Find where the given text appears and provide that cell's center as [x, y] coordinate. 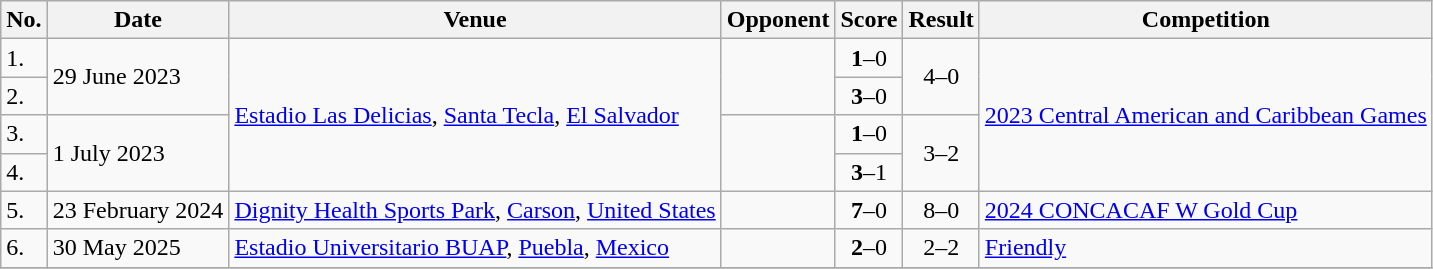
6. [24, 248]
Estadio Universitario BUAP, Puebla, Mexico [475, 248]
Competition [1206, 20]
2024 CONCACAF W Gold Cup [1206, 210]
Venue [475, 20]
3–1 [869, 172]
1 July 2023 [138, 153]
3. [24, 134]
7–0 [869, 210]
No. [24, 20]
Date [138, 20]
5. [24, 210]
23 February 2024 [138, 210]
2023 Central American and Caribbean Games [1206, 115]
2–0 [869, 248]
Estadio Las Delicias, Santa Tecla, El Salvador [475, 115]
2. [24, 96]
2–2 [941, 248]
30 May 2025 [138, 248]
Result [941, 20]
Friendly [1206, 248]
29 June 2023 [138, 77]
3–0 [869, 96]
Score [869, 20]
1. [24, 58]
4. [24, 172]
Dignity Health Sports Park, Carson, United States [475, 210]
Opponent [778, 20]
3–2 [941, 153]
4–0 [941, 77]
8–0 [941, 210]
